Extract the [x, y] coordinate from the center of the cell holding the provided text.  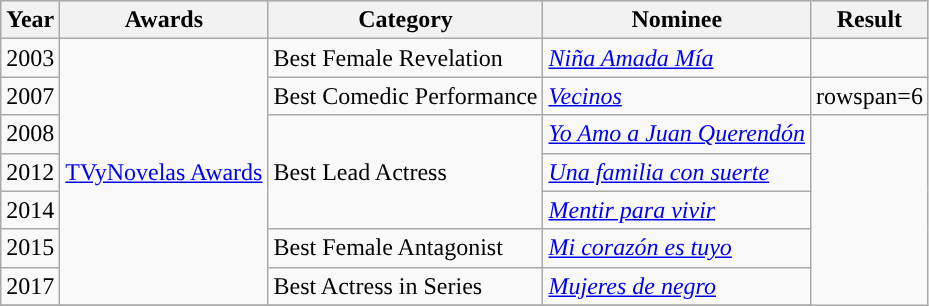
2015 [30, 248]
2003 [30, 58]
Best Female Antagonist [406, 248]
2017 [30, 286]
Result [869, 20]
Best Comedic Performance [406, 96]
2007 [30, 96]
rowspan=6 [869, 96]
Awards [164, 20]
Niña Amada Mía [677, 58]
Best Female Revelation [406, 58]
2008 [30, 134]
Mentir para vivir [677, 210]
Vecinos [677, 96]
Year [30, 20]
Yo Amo a Juan Querendón [677, 134]
Nominee [677, 20]
Una familia con suerte [677, 172]
Category [406, 20]
Best Lead Actress [406, 172]
Mi corazón es tuyo [677, 248]
2012 [30, 172]
Best Actress in Series [406, 286]
Mujeres de negro [677, 286]
TVyNovelas Awards [164, 172]
2014 [30, 210]
